Return (X, Y) of the center of cell containing provided text 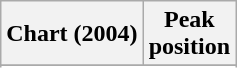
Chart (2004) (72, 34)
Peakposition (189, 34)
